Return (x, y) of the center of cell containing provided text 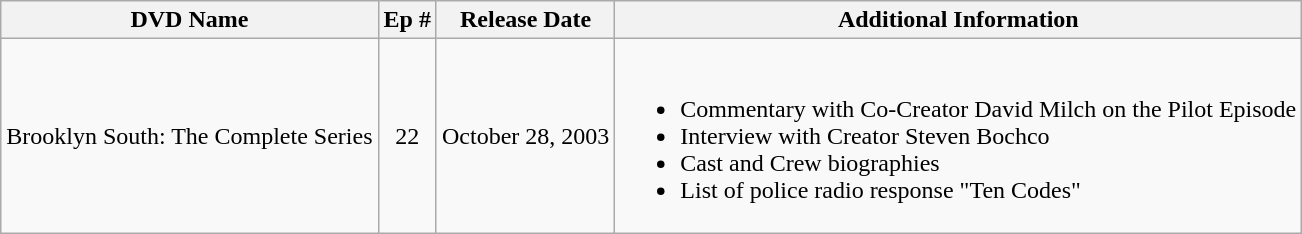
22 (407, 136)
Brooklyn South: The Complete Series (190, 136)
Release Date (525, 20)
October 28, 2003 (525, 136)
Additional Information (958, 20)
Ep # (407, 20)
DVD Name (190, 20)
